Return [x, y] of the center of cell containing provided text 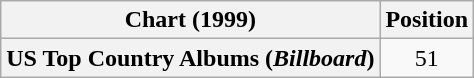
51 [427, 58]
Position [427, 20]
Chart (1999) [190, 20]
US Top Country Albums (Billboard) [190, 58]
